Return the [X, Y] coordinate for the center point of the cell that contains the specified text.  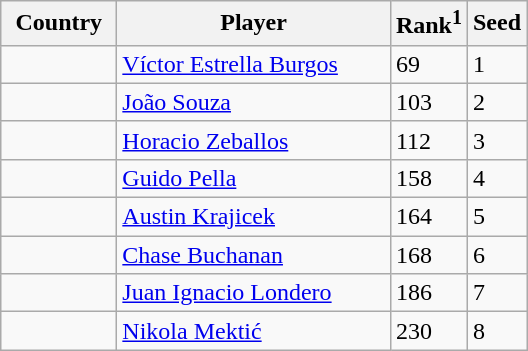
Nikola Mektić [254, 331]
Horacio Zeballos [254, 140]
8 [496, 331]
3 [496, 140]
João Souza [254, 102]
Rank1 [428, 24]
7 [496, 293]
158 [428, 178]
69 [428, 64]
Juan Ignacio Londero [254, 293]
Country [59, 24]
Austin Krajicek [254, 217]
112 [428, 140]
Chase Buchanan [254, 255]
186 [428, 293]
2 [496, 102]
230 [428, 331]
4 [496, 178]
Guido Pella [254, 178]
1 [496, 64]
Seed [496, 24]
6 [496, 255]
Víctor Estrella Burgos [254, 64]
Player [254, 24]
164 [428, 217]
5 [496, 217]
168 [428, 255]
103 [428, 102]
